Find where the given text appears and provide that cell's center as [x, y] coordinate. 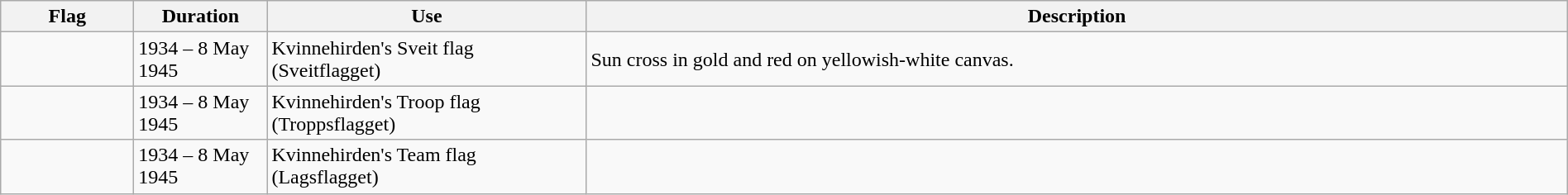
Kvinnehirden's Troop flag (Troppsflagget) [427, 112]
Duration [200, 17]
Use [427, 17]
Sun cross in gold and red on yellowish-white canvas. [1077, 59]
Description [1077, 17]
Flag [68, 17]
Kvinnehirden's Sveit flag (Sveitflagget) [427, 59]
Kvinnehirden's Team flag (Lagsflagget) [427, 167]
